Identify which cell holds the provided text, then report its [x, y] central coordinate. 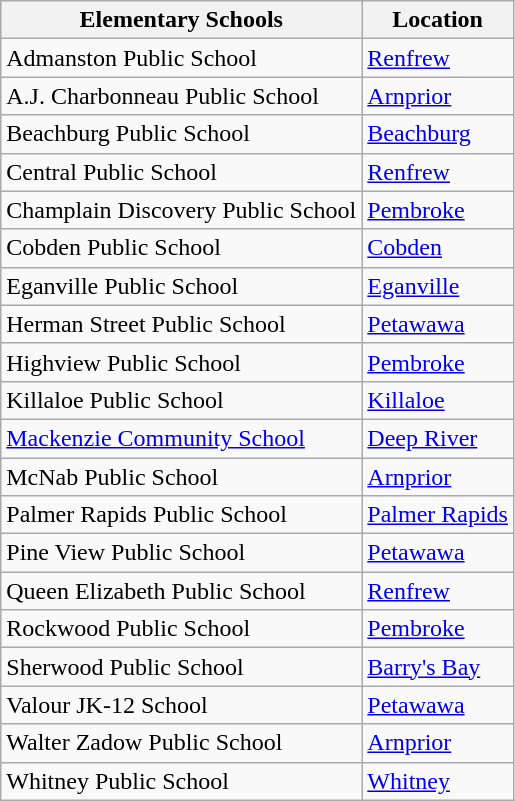
Whitney [438, 781]
Killaloe [438, 400]
Queen Elizabeth Public School [182, 591]
Location [438, 20]
Cobden Public School [182, 248]
Rockwood Public School [182, 629]
Beachburg [438, 134]
A.J. Charbonneau Public School [182, 96]
Deep River [438, 438]
Highview Public School [182, 362]
Barry's Bay [438, 667]
Central Public School [182, 172]
Palmer Rapids [438, 515]
Whitney Public School [182, 781]
Pine View Public School [182, 553]
Beachburg Public School [182, 134]
Killaloe Public School [182, 400]
McNab Public School [182, 477]
Mackenzie Community School [182, 438]
Walter Zadow Public School [182, 743]
Eganville [438, 286]
Sherwood Public School [182, 667]
Champlain Discovery Public School [182, 210]
Admanston Public School [182, 58]
Elementary Schools [182, 20]
Palmer Rapids Public School [182, 515]
Valour JK-12 School [182, 705]
Eganville Public School [182, 286]
Cobden [438, 248]
Herman Street Public School [182, 324]
